Return [X, Y] of the center of cell containing provided text 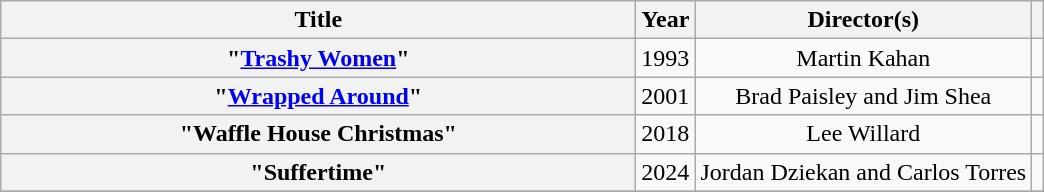
2018 [666, 134]
Brad Paisley and Jim Shea [864, 96]
"Waffle House Christmas" [318, 134]
"Trashy Women" [318, 58]
Year [666, 20]
Director(s) [864, 20]
Jordan Dziekan and Carlos Torres [864, 172]
2001 [666, 96]
1993 [666, 58]
Lee Willard [864, 134]
"Suffertime" [318, 172]
"Wrapped Around" [318, 96]
Title [318, 20]
2024 [666, 172]
Martin Kahan [864, 58]
